For the text-containing cell, return its midpoint in [X, Y] coordinate format. 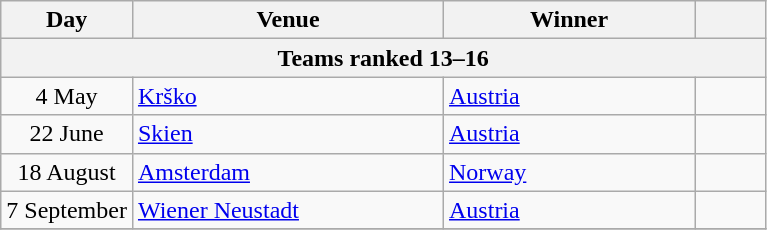
7 September [67, 210]
Venue [288, 20]
Skien [288, 134]
Teams ranked 13–16 [384, 58]
Wiener Neustadt [288, 210]
Krško [288, 96]
18 August [67, 172]
22 June [67, 134]
4 May [67, 96]
Norway [570, 172]
Winner [570, 20]
Amsterdam [288, 172]
Day [67, 20]
